Scan for the cell matching the given text and deliver its (X, Y) coordinate at center. 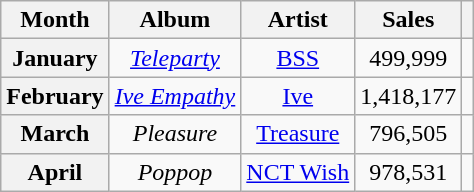
Ive (298, 96)
February (55, 96)
Treasure (298, 134)
April (55, 172)
1,418,177 (408, 96)
Month (55, 20)
NCT Wish (298, 172)
Ive Empathy (175, 96)
Album (175, 20)
978,531 (408, 172)
796,505 (408, 134)
Artist (298, 20)
Sales (408, 20)
January (55, 58)
March (55, 134)
499,999 (408, 58)
Poppop (175, 172)
Teleparty (175, 58)
Pleasure (175, 134)
BSS (298, 58)
